Capture the cell that displays the provided text and extract its (x, y) central coordinate. 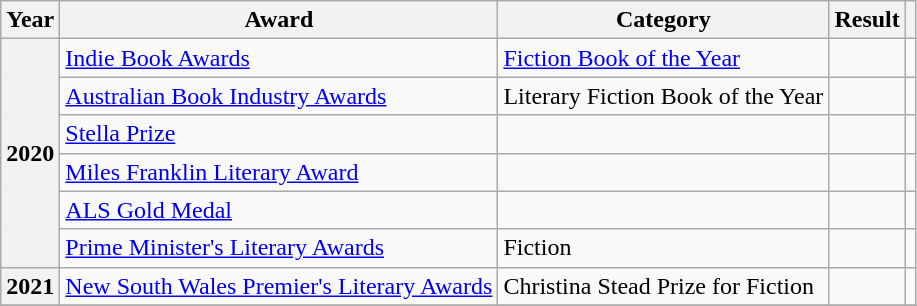
Stella Prize (279, 134)
Christina Stead Prize for Fiction (664, 286)
Result (867, 20)
Award (279, 20)
2021 (30, 286)
Year (30, 20)
New South Wales Premier's Literary Awards (279, 286)
Fiction (664, 248)
Literary Fiction Book of the Year (664, 96)
Australian Book Industry Awards (279, 96)
Category (664, 20)
Prime Minister's Literary Awards (279, 248)
2020 (30, 153)
ALS Gold Medal (279, 210)
Fiction Book of the Year (664, 58)
Miles Franklin Literary Award (279, 172)
Indie Book Awards (279, 58)
